For the text-containing cell, return its midpoint in (x, y) coordinate format. 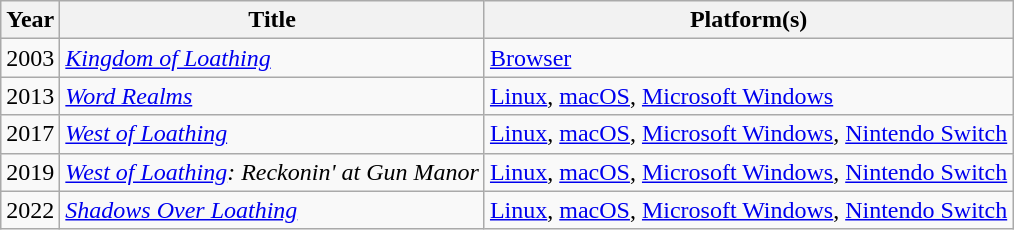
West of Loathing (272, 134)
2019 (30, 172)
Kingdom of Loathing (272, 58)
2022 (30, 210)
Linux, macOS, Microsoft Windows (748, 96)
Platform(s) (748, 20)
Word Realms (272, 96)
2003 (30, 58)
Title (272, 20)
Browser (748, 58)
West of Loathing: Reckonin' at Gun Manor (272, 172)
2013 (30, 96)
Year (30, 20)
Shadows Over Loathing (272, 210)
2017 (30, 134)
